Provide the [x, y] coordinate of the cell's center where the given text is located.  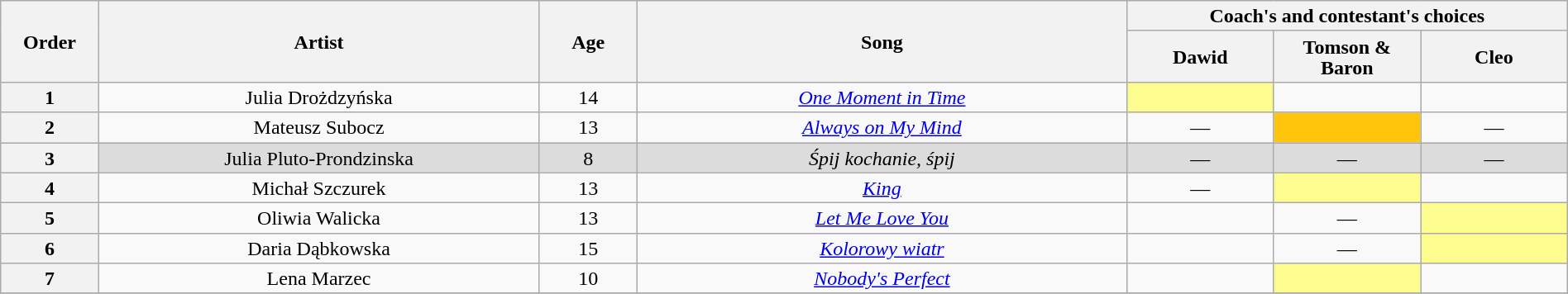
Kolorowy wiatr [882, 248]
6 [50, 248]
Daria Dąbkowska [319, 248]
15 [588, 248]
Mateusz Subocz [319, 127]
7 [50, 279]
Julia Drożdzyńska [319, 97]
Julia Pluto-Prondzinska [319, 157]
Lena Marzec [319, 279]
Song [882, 41]
8 [588, 157]
10 [588, 279]
4 [50, 188]
Order [50, 41]
Tomson & Baron [1347, 56]
Always on My Mind [882, 127]
5 [50, 218]
Oliwia Walicka [319, 218]
Coach's and contestant's choices [1346, 17]
Michał Szczurek [319, 188]
3 [50, 157]
Cleo [1494, 56]
One Moment in Time [882, 97]
Nobody's Perfect [882, 279]
1 [50, 97]
Śpij kochanie, śpij [882, 157]
King [882, 188]
14 [588, 97]
Let Me Love You [882, 218]
Age [588, 41]
Artist [319, 41]
Dawid [1200, 56]
2 [50, 127]
